Return (x, y) of the center of cell containing provided text 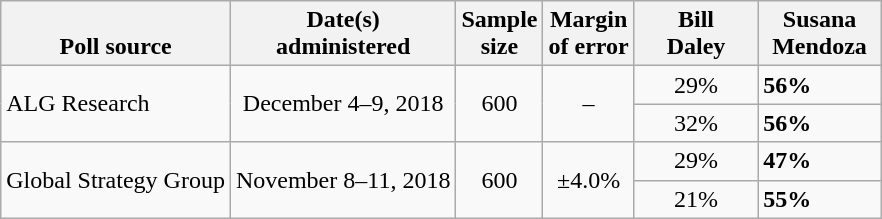
December 4–9, 2018 (342, 104)
ALG Research (116, 104)
21% (696, 199)
BillDaley (696, 34)
55% (820, 199)
Marginof error (588, 34)
Samplesize (500, 34)
SusanaMendoza (820, 34)
– (588, 104)
Global Strategy Group (116, 180)
Date(s)administered (342, 34)
November 8–11, 2018 (342, 180)
32% (696, 123)
47% (820, 161)
Poll source (116, 34)
±4.0% (588, 180)
